Provide the (X, Y) coordinate of the cell's center where the given text is located.  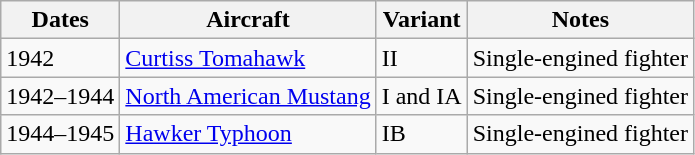
IB (422, 134)
Notes (580, 20)
Curtiss Tomahawk (248, 58)
I and IA (422, 96)
1942–1944 (60, 96)
II (422, 58)
Hawker Typhoon (248, 134)
North American Mustang (248, 96)
Aircraft (248, 20)
1942 (60, 58)
1944–1945 (60, 134)
Dates (60, 20)
Variant (422, 20)
